Scan for the cell matching the given text and deliver its (X, Y) coordinate at center. 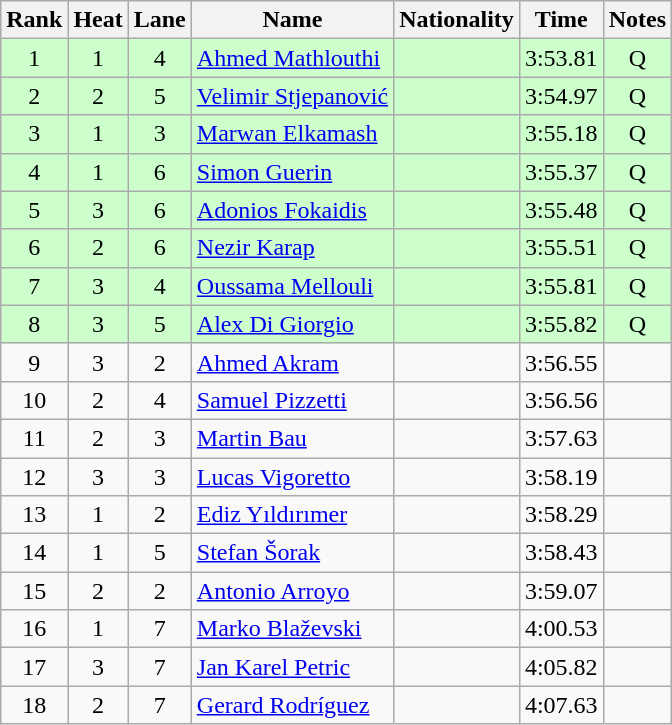
3:55.82 (561, 324)
Ahmed Mathlouthi (292, 58)
12 (34, 477)
3:59.07 (561, 591)
3:55.37 (561, 172)
3:57.63 (561, 438)
3:58.29 (561, 515)
Antonio Arroyo (292, 591)
Nezir Karap (292, 248)
3:58.19 (561, 477)
Velimir Stjepanović (292, 96)
Martin Bau (292, 438)
Heat (98, 20)
14 (34, 553)
10 (34, 400)
Jan Karel Petric (292, 667)
3:56.56 (561, 400)
Oussama Mellouli (292, 286)
Ahmed Akram (292, 362)
Time (561, 20)
11 (34, 438)
9 (34, 362)
Simon Guerin (292, 172)
3:54.97 (561, 96)
Rank (34, 20)
3:56.55 (561, 362)
Marko Blaževski (292, 629)
16 (34, 629)
Samuel Pizzetti (292, 400)
3:55.81 (561, 286)
Stefan Šorak (292, 553)
Gerard Rodríguez (292, 705)
Nationality (457, 20)
Adonios Fokaidis (292, 210)
Marwan Elkamash (292, 134)
4:05.82 (561, 667)
3:58.43 (561, 553)
13 (34, 515)
3:55.18 (561, 134)
18 (34, 705)
Lane (160, 20)
8 (34, 324)
3:53.81 (561, 58)
4:07.63 (561, 705)
Lucas Vigoretto (292, 477)
Notes (637, 20)
Name (292, 20)
17 (34, 667)
Alex Di Giorgio (292, 324)
Ediz Yıldırımer (292, 515)
3:55.48 (561, 210)
4:00.53 (561, 629)
15 (34, 591)
3:55.51 (561, 248)
